Extract the (x, y) coordinate from the center of the cell holding the provided text.  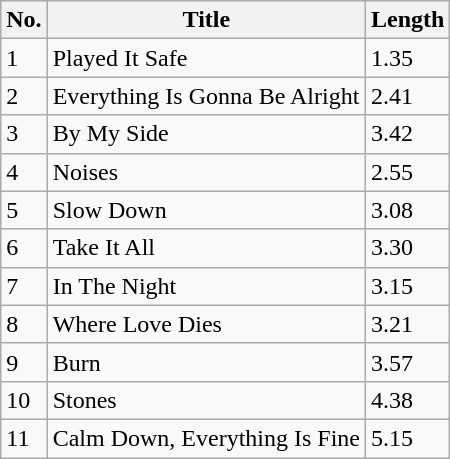
2 (24, 96)
Burn (206, 362)
Noises (206, 172)
11 (24, 438)
6 (24, 248)
Take It All (206, 248)
2.55 (408, 172)
3.21 (408, 324)
3.15 (408, 286)
Played It Safe (206, 58)
3.57 (408, 362)
4 (24, 172)
In The Night (206, 286)
5.15 (408, 438)
No. (24, 20)
Calm Down, Everything Is Fine (206, 438)
10 (24, 400)
2.41 (408, 96)
Stones (206, 400)
4.38 (408, 400)
1 (24, 58)
9 (24, 362)
Title (206, 20)
Length (408, 20)
7 (24, 286)
5 (24, 210)
8 (24, 324)
3.42 (408, 134)
Everything Is Gonna Be Alright (206, 96)
3 (24, 134)
1.35 (408, 58)
Slow Down (206, 210)
Where Love Dies (206, 324)
3.08 (408, 210)
By My Side (206, 134)
3.30 (408, 248)
